For the text-containing cell, return its midpoint in [X, Y] coordinate format. 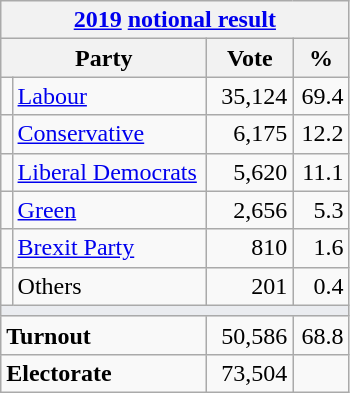
2,656 [250, 210]
50,586 [250, 335]
Brexit Party [110, 248]
Labour [110, 96]
5.3 [321, 210]
69.4 [321, 96]
0.4 [321, 286]
% [321, 58]
73,504 [250, 373]
810 [250, 248]
Vote [250, 58]
Conservative [110, 134]
Others [110, 286]
Liberal Democrats [110, 172]
68.8 [321, 335]
1.6 [321, 248]
35,124 [250, 96]
Turnout [104, 335]
11.1 [321, 172]
201 [250, 286]
6,175 [250, 134]
Party [104, 58]
12.2 [321, 134]
2019 notional result [175, 20]
5,620 [250, 172]
Green [110, 210]
Electorate [104, 373]
